Scan for the cell matching the given text and deliver its (X, Y) coordinate at center. 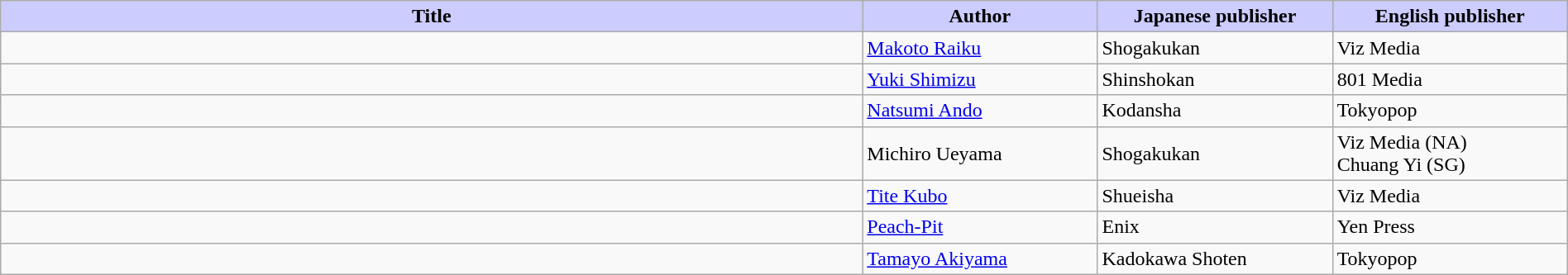
Shueisha (1215, 196)
Kodansha (1215, 111)
Yen Press (1450, 227)
801 Media (1450, 79)
Tite Kubo (980, 196)
Tamayo Akiyama (980, 258)
Author (980, 17)
Kadokawa Shoten (1215, 258)
Enix (1215, 227)
Title (432, 17)
Natsumi Ando (980, 111)
Peach-Pit (980, 227)
Shinshokan (1215, 79)
English publisher (1450, 17)
Japanese publisher (1215, 17)
Viz Media (NA) Chuang Yi (SG) (1450, 154)
Yuki Shimizu (980, 79)
Michiro Ueyama (980, 154)
Makoto Raiku (980, 48)
